Locate the cell with the specified text and output its [X, Y] center coordinate. 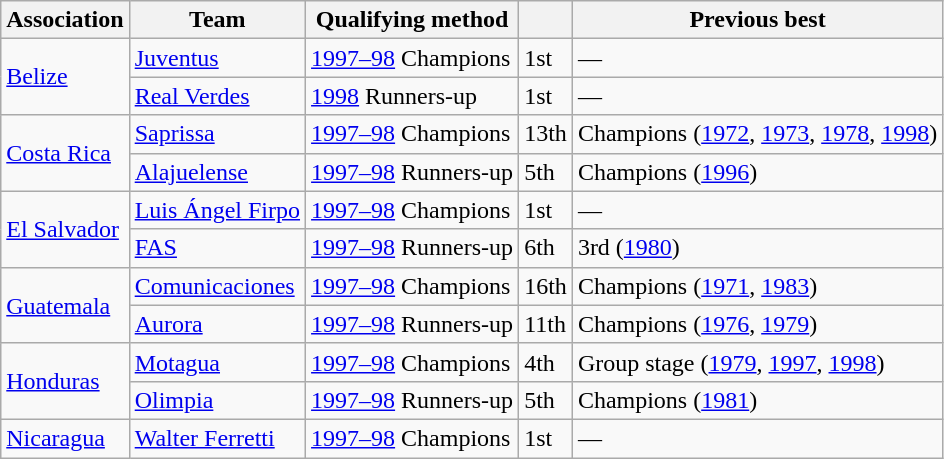
11th [546, 324]
Champions (1996) [757, 172]
6th [546, 248]
FAS [217, 248]
Nicaragua [65, 438]
Real Verdes [217, 96]
Group stage (1979, 1997, 1998) [757, 362]
3rd (1980) [757, 248]
Olimpia [217, 400]
4th [546, 362]
Luis Ángel Firpo [217, 210]
13th [546, 134]
Comunicaciones [217, 286]
Team [217, 20]
Guatemala [65, 305]
Qualifying method [412, 20]
El Salvador [65, 229]
1998 Runners-up [412, 96]
Aurora [217, 324]
Previous best [757, 20]
Champions (1972, 1973, 1978, 1998) [757, 134]
Association [65, 20]
Costa Rica [65, 153]
16th [546, 286]
Champions (1971, 1983) [757, 286]
Honduras [65, 381]
Belize [65, 77]
Champions (1981) [757, 400]
Juventus [217, 58]
Motagua [217, 362]
Saprissa [217, 134]
Walter Ferretti [217, 438]
Alajuelense [217, 172]
Champions (1976, 1979) [757, 324]
